Locate the cell with the specified text and output its [x, y] center coordinate. 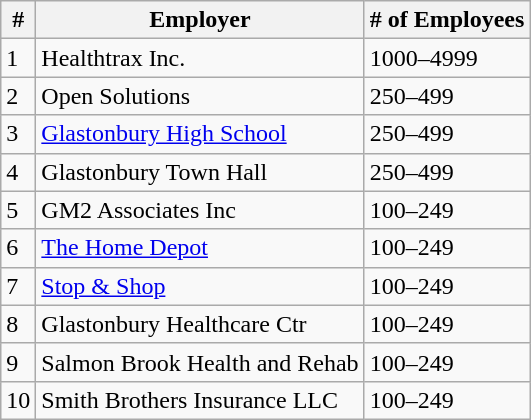
Healthtrax Inc. [200, 58]
8 [18, 324]
Glastonbury Town Hall [200, 172]
Glastonbury High School [200, 134]
# of Employees [447, 20]
1 [18, 58]
3 [18, 134]
9 [18, 362]
Glastonbury Healthcare Ctr [200, 324]
Stop & Shop [200, 286]
# [18, 20]
5 [18, 210]
10 [18, 400]
Employer [200, 20]
4 [18, 172]
Salmon Brook Health and Rehab [200, 362]
6 [18, 248]
GM2 Associates Inc [200, 210]
Open Solutions [200, 96]
2 [18, 96]
The Home Depot [200, 248]
Smith Brothers Insurance LLC [200, 400]
7 [18, 286]
1000–4999 [447, 58]
